Find where the given text appears and provide that cell's center as (x, y) coordinate. 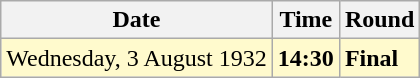
Round (379, 20)
Wednesday, 3 August 1932 (137, 58)
Time (306, 20)
Final (379, 58)
Date (137, 20)
14:30 (306, 58)
